Provide the (x, y) coordinate of the cell's center where the given text is located.  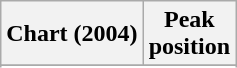
Peakposition (189, 34)
Chart (2004) (72, 34)
